Extract the (x, y) coordinate from the center of the cell holding the provided text.  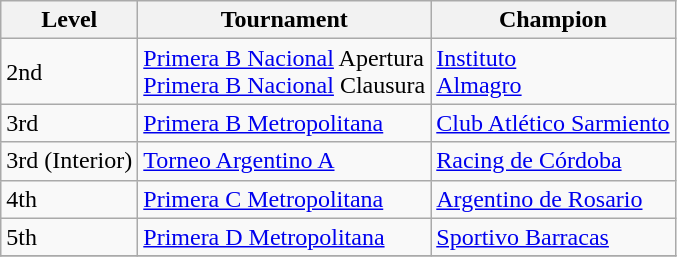
3rd (Interior) (70, 161)
Primera B Nacional Apertura Primera B Nacional Clausura (284, 72)
5th (70, 237)
Torneo Argentino A (284, 161)
Primera D Metropolitana (284, 237)
Primera C Metropolitana (284, 199)
2nd (70, 72)
Instituto Almagro (553, 72)
Primera B Metropolitana (284, 123)
Tournament (284, 20)
4th (70, 199)
Racing de Córdoba (553, 161)
Argentino de Rosario (553, 199)
3rd (70, 123)
Champion (553, 20)
Club Atlético Sarmiento (553, 123)
Sportivo Barracas (553, 237)
Level (70, 20)
